Detect which cell encompasses the target text, then output its (X, Y) center coordinate. 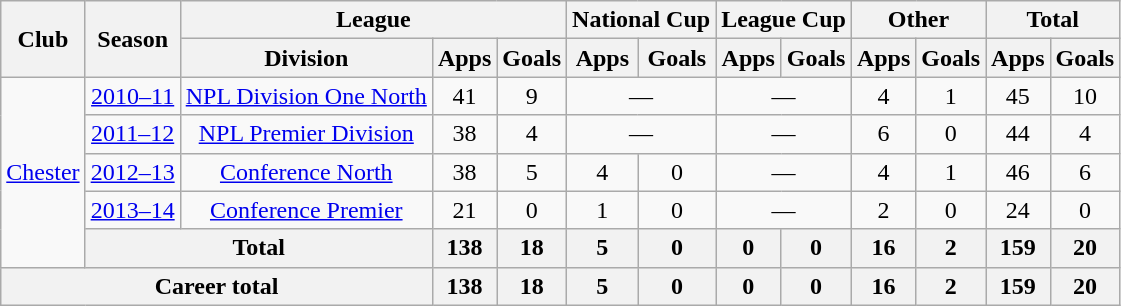
Other (918, 20)
Season (132, 39)
NPL Premier Division (306, 134)
Club (43, 39)
45 (1018, 96)
NPL Division One North (306, 96)
2011–12 (132, 134)
46 (1018, 172)
Division (306, 58)
Conference Premier (306, 210)
2012–13 (132, 172)
24 (1018, 210)
41 (464, 96)
Conference North (306, 172)
League (373, 20)
League Cup (784, 20)
Chester (43, 172)
44 (1018, 134)
10 (1085, 96)
2010–11 (132, 96)
Career total (217, 286)
21 (464, 210)
9 (532, 96)
National Cup (642, 20)
2013–14 (132, 210)
